Scan for the cell matching the given text and deliver its [X, Y] coordinate at center. 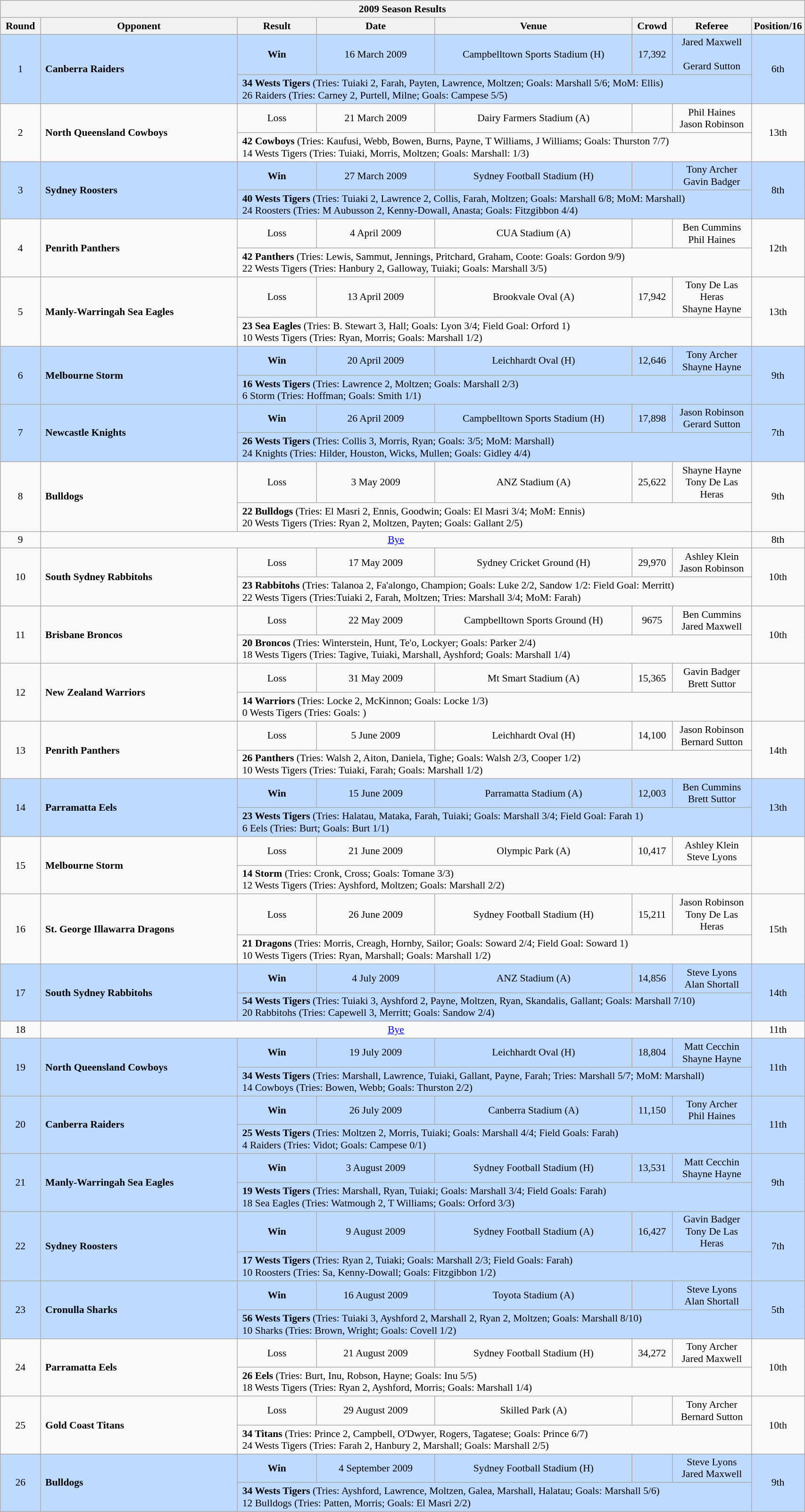
15,211 [652, 915]
Canberra Stadium (A) [533, 1110]
13 April 2009 [375, 297]
Venue [533, 26]
Jason RobinsonBernard Sutton [712, 736]
Ben CumminsJared Maxwell [712, 621]
21 June 2009 [375, 851]
Opponent [139, 26]
4 July 2009 [375, 978]
23 Wests Tigers (Tries: Halatau, Mataka, Farah, Tuiaki; Goals: Marshall 3/4; Field Goal: Farah 1) 6 Eels (Tries: Burt; Goals: Burt 1/1) [494, 822]
16 [21, 929]
CUA Stadium (A) [533, 234]
1 [21, 69]
Parramatta Stadium (A) [533, 793]
15 [21, 865]
3 May 2009 [375, 482]
21 August 2009 [375, 1353]
3 August 2009 [375, 1168]
Tony ArcherShayne Hayne [712, 361]
19 July 2009 [375, 1053]
Toyota Stadium (A) [533, 1295]
34,272 [652, 1353]
25 Wests Tigers (Tries: Moltzen 2, Morris, Tuiaki; Goals: Marshall 4/4; Field Goals: Farah) 4 Raiders (Tries: Vidot; Goals: Campese 0/1) [494, 1139]
St. George Illawarra Dragons [139, 929]
29,970 [652, 563]
Tony ArcherPhil Haines [712, 1110]
4 [21, 248]
15th [778, 929]
13,531 [652, 1168]
9675 [652, 621]
26 April 2009 [375, 419]
17 May 2009 [375, 563]
26 Wests Tigers (Tries: Collis 3, Morris, Ryan; Goals: 3/5; MoM: Marshall) 24 Knights (Tries: Hilder, Houston, Wicks, Mullen; Goals: Gidley 4/4) [494, 447]
10 [21, 577]
16 August 2009 [375, 1295]
Ben CumminsBrett Suttor [712, 793]
31 May 2009 [375, 678]
14 Storm (Tries: Cronk, Cross; Goals: Tomane 3/3) 12 Wests Tigers (Tries: Ayshford, Moltzen; Goals: Marshall 2/2) [494, 880]
Tony ArcherJared Maxwell [712, 1353]
11 [21, 635]
Round [21, 26]
Date [375, 26]
10,417 [652, 851]
16 Wests Tigers (Tries: Lawrence 2, Moltzen; Goals: Marshall 2/3) 6 Storm (Tries: Hoffman; Goals: Smith 1/1) [494, 390]
Ashley KleinJason Robinson [712, 563]
3 [21, 190]
12 [21, 692]
21 March 2009 [375, 118]
18 [21, 1030]
16 March 2009 [375, 55]
Ben CumminsPhil Haines [712, 234]
23 Sea Eagles (Tries: B. Stewart 3, Hall; Goals: Lyon 3/4; Field Goal: Orford 1) 10 Wests Tigers (Tries: Ryan, Morris; Goals: Marshall 1/2) [494, 332]
15 June 2009 [375, 793]
6 [21, 375]
17,942 [652, 297]
19 [21, 1067]
Steve LyonsAlan Shortall [712, 1295]
26 June 2009 [375, 915]
Sydney Football Stadium (A) [533, 1232]
New Zealand Warriors [139, 692]
2009 Season Results [403, 9]
15,365 [652, 678]
17 Wests Tigers (Tries: Ryan 2, Tuiaki; Goals: Marshall 2/3; Field Goals: Farah) 10 Roosters (Tries: Sa, Kenny-Dowall; Goals: Fitzgibbon 1/2) [494, 1267]
26 Eels (Tries: Burt, Inu, Robson, Hayne; Goals: Inu 5/5) 18 Wests Tigers (Tries: Ryan 2, Ayshford, Morris; Goals: Marshall 1/4) [494, 1382]
Campbelltown Sports Ground (H) [533, 621]
5 [21, 312]
Brisbane Broncos [139, 635]
20 April 2009 [375, 361]
Tony De Las HerasShayne Hayne [712, 297]
25 [21, 1425]
22 [21, 1246]
Ashley KleinSteve Lyons [712, 851]
Gavin BadgerTony De Las Heras [712, 1232]
12th [778, 248]
12,646 [652, 361]
20 [21, 1125]
4 September 2009 [375, 1469]
2 [21, 133]
5th [778, 1310]
18,804 [652, 1053]
Newcastle Knights [139, 433]
13 [21, 750]
4 April 2009 [375, 234]
Phil HainesJason Robinson [712, 118]
Gold Coast Titans [139, 1425]
Crowd [652, 26]
Result [277, 26]
Brookvale Oval (A) [533, 297]
21 [21, 1182]
14,100 [652, 736]
17 [21, 993]
6th [778, 69]
8 [21, 497]
27 March 2009 [375, 175]
Dairy Farmers Stadium (A) [533, 118]
24 [21, 1367]
Steve LyonsJared Maxwell [712, 1469]
7 [21, 433]
22 Bulldogs (Tries: El Masri 2, Ennis, Goodwin; Goals: El Masri 3/4; MoM: Ennis) 20 Wests Tigers (Tries: Ryan 2, Moltzen, Payten; Goals: Gallant 2/5) [494, 517]
Tony ArcherBernard Sutton [712, 1411]
5 June 2009 [375, 736]
Jason RobinsonGerard Sutton [712, 419]
56 Wests Tigers (Tries: Tuiaki 3, Ayshford 2, Marshall 2, Ryan 2, Moltzen; Goals: Marshall 8/10) 10 Sharks (Tries: Brown, Wright; Goals: Covell 1/2) [494, 1324]
Shayne HayneTony De Las Heras [712, 482]
Sydney Cricket Ground (H) [533, 563]
14 [21, 808]
Jared MaxwellGerard Sutton [712, 55]
17,392 [652, 55]
Steve Lyons Alan Shortall [712, 978]
25,622 [652, 482]
Mt Smart Stadium (A) [533, 678]
23 [21, 1310]
11,150 [652, 1110]
Gavin BadgerBrett Suttor [712, 678]
Position/16 [778, 26]
12,003 [652, 793]
17,898 [652, 419]
29 August 2009 [375, 1411]
9 [21, 540]
Skilled Park (A) [533, 1411]
26 Panthers (Tries: Walsh 2, Aiton, Daniela, Tighe; Goals: Walsh 2/3, Cooper 1/2) 10 Wests Tigers (Tries: Tuiaki, Farah; Goals: Marshall 1/2) [494, 764]
9 August 2009 [375, 1232]
26 [21, 1483]
14 Warriors (Tries: Locke 2, McKinnon; Goals: Locke 1/3) 0 Wests Tigers (Tries: Goals: ) [494, 706]
Jason RobinsonTony De Las Heras [712, 915]
22 May 2009 [375, 621]
Olympic Park (A) [533, 851]
Referee [712, 26]
26 July 2009 [375, 1110]
Cronulla Sharks [139, 1310]
Tony ArcherGavin Badger [712, 175]
14,856 [652, 978]
16,427 [652, 1232]
